Return [X, Y] of the center of cell containing provided text 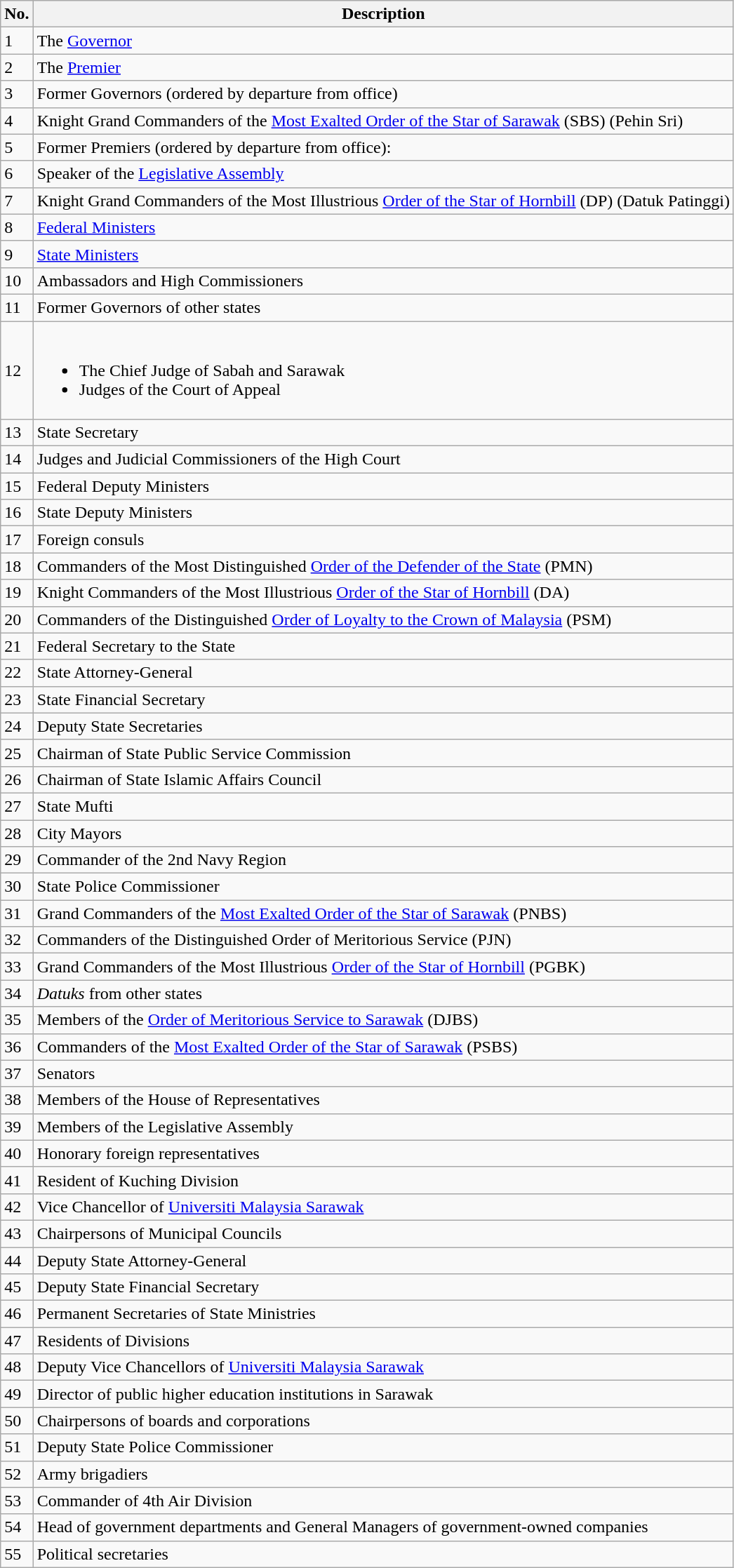
34 [17, 993]
Former Governors of other states [383, 307]
42 [17, 1207]
46 [17, 1314]
Chairpersons of boards and corporations [383, 1421]
44 [17, 1261]
Senators [383, 1073]
2 [17, 67]
8 [17, 227]
Judges and Judicial Commissioners of the High Court [383, 460]
Commanders of the Most Exalted Order of the Star of Sarawak (PSBS) [383, 1047]
Commander of 4th Air Division [383, 1501]
Vice Chancellor of Universiti Malaysia Sarawak [383, 1207]
24 [17, 726]
26 [17, 779]
Chairpersons of Municipal Councils [383, 1233]
7 [17, 201]
Knight Grand Commanders of the Most Exalted Order of the Star of Sarawak (SBS) (Pehin Sri) [383, 121]
Datuks from other states [383, 993]
Deputy State Attorney-General [383, 1261]
Honorary foreign representatives [383, 1153]
49 [17, 1394]
Director of public higher education institutions in Sarawak [383, 1394]
52 [17, 1474]
Members of the Order of Meritorious Service to Sarawak (DJBS) [383, 1020]
City Mayors [383, 833]
30 [17, 887]
12 [17, 370]
21 [17, 646]
State Ministers [383, 254]
11 [17, 307]
3 [17, 94]
41 [17, 1180]
Head of government departments and General Managers of government-owned companies [383, 1527]
Former Governors (ordered by departure from office) [383, 94]
15 [17, 486]
33 [17, 967]
Army brigadiers [383, 1474]
Former Premiers (ordered by departure from office): [383, 147]
25 [17, 753]
20 [17, 619]
38 [17, 1100]
Deputy Vice Chancellors of Universiti Malaysia Sarawak [383, 1367]
No. [17, 14]
18 [17, 566]
50 [17, 1421]
State Mufti [383, 806]
13 [17, 433]
Political secretaries [383, 1554]
Federal Ministers [383, 227]
Chairman of State Islamic Affairs Council [383, 779]
16 [17, 513]
Knight Grand Commanders of the Most Illustrious Order of the Star of Hornbill (DP) (Datuk Patinggi) [383, 201]
1 [17, 41]
19 [17, 593]
Members of the Legislative Assembly [383, 1127]
22 [17, 673]
Description [383, 14]
9 [17, 254]
Deputy State Police Commissioner [383, 1447]
Commanders of the Most Distinguished Order of the Defender of the State (PMN) [383, 566]
37 [17, 1073]
54 [17, 1527]
27 [17, 806]
43 [17, 1233]
53 [17, 1501]
5 [17, 147]
Grand Commanders of the Most Illustrious Order of the Star of Hornbill (PGBK) [383, 967]
Commanders of the Distinguished Order of Meritorious Service (PJN) [383, 940]
Chairman of State Public Service Commission [383, 753]
51 [17, 1447]
55 [17, 1554]
17 [17, 540]
State Police Commissioner [383, 887]
Foreign consuls [383, 540]
39 [17, 1127]
Deputy State Secretaries [383, 726]
10 [17, 281]
29 [17, 860]
Grand Commanders of the Most Exalted Order of the Star of Sarawak (PNBS) [383, 913]
Knight Commanders of the Most Illustrious Order of the Star of Hornbill (DA) [383, 593]
Federal Secretary to the State [383, 646]
4 [17, 121]
31 [17, 913]
State Deputy Ministers [383, 513]
47 [17, 1341]
Commanders of the Distinguished Order of Loyalty to the Crown of Malaysia (PSM) [383, 619]
Speaker of the Legislative Assembly [383, 174]
Members of the House of Representatives [383, 1100]
48 [17, 1367]
28 [17, 833]
State Financial Secretary [383, 699]
Residents of Divisions [383, 1341]
Ambassadors and High Commissioners [383, 281]
The Chief Judge of Sabah and SarawakJudges of the Court of Appeal [383, 370]
Federal Deputy Ministers [383, 486]
State Secretary [383, 433]
40 [17, 1153]
32 [17, 940]
The Governor [383, 41]
Commander of the 2nd Navy Region [383, 860]
State Attorney-General [383, 673]
The Premier [383, 67]
36 [17, 1047]
45 [17, 1287]
Resident of Kuching Division [383, 1180]
23 [17, 699]
6 [17, 174]
14 [17, 460]
Deputy State Financial Secretary [383, 1287]
35 [17, 1020]
Permanent Secretaries of State Ministries [383, 1314]
